Provide the (X, Y) coordinate of the cell's center where the given text is located.  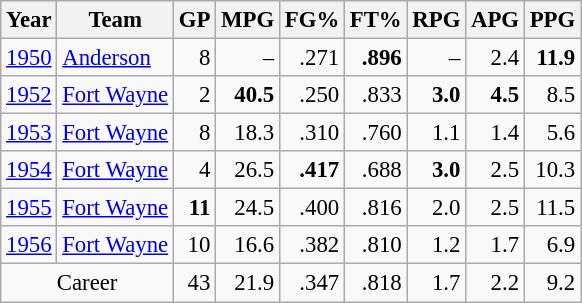
5.6 (552, 133)
18.3 (248, 133)
.818 (376, 283)
.347 (312, 283)
Team (116, 20)
Anderson (116, 58)
6.9 (552, 245)
21.9 (248, 283)
PPG (552, 20)
2.4 (496, 58)
1953 (29, 133)
.250 (312, 95)
10.3 (552, 170)
.310 (312, 133)
24.5 (248, 208)
2.2 (496, 283)
1.1 (436, 133)
.833 (376, 95)
GP (194, 20)
4 (194, 170)
2 (194, 95)
.760 (376, 133)
MPG (248, 20)
11 (194, 208)
9.2 (552, 283)
1.2 (436, 245)
11.5 (552, 208)
1950 (29, 58)
1.4 (496, 133)
1952 (29, 95)
1955 (29, 208)
8.5 (552, 95)
26.5 (248, 170)
.382 (312, 245)
RPG (436, 20)
.896 (376, 58)
10 (194, 245)
.417 (312, 170)
FG% (312, 20)
.810 (376, 245)
Career (88, 283)
.400 (312, 208)
.816 (376, 208)
1956 (29, 245)
2.0 (436, 208)
16.6 (248, 245)
.688 (376, 170)
1954 (29, 170)
Year (29, 20)
40.5 (248, 95)
43 (194, 283)
FT% (376, 20)
.271 (312, 58)
11.9 (552, 58)
APG (496, 20)
4.5 (496, 95)
